Extract the (X, Y) coordinate from the center of the cell holding the provided text.  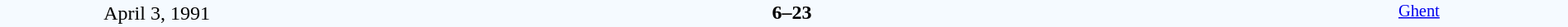
Ghent (1419, 13)
April 3, 1991 (157, 13)
6–23 (791, 12)
